Capture the cell that displays the provided text and extract its (x, y) central coordinate. 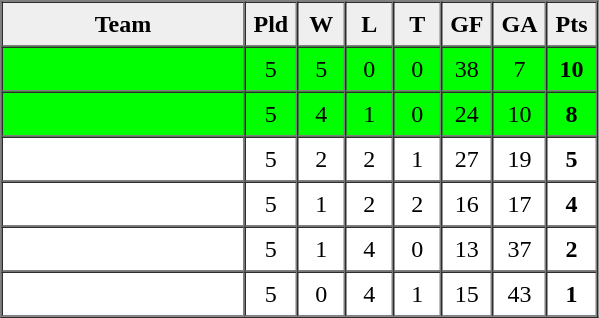
T (417, 24)
19 (520, 158)
8 (572, 114)
24 (466, 114)
Pld (270, 24)
43 (520, 294)
GF (466, 24)
W (321, 24)
15 (466, 294)
16 (466, 204)
L (369, 24)
17 (520, 204)
7 (520, 68)
Team (124, 24)
37 (520, 248)
13 (466, 248)
27 (466, 158)
Pts (572, 24)
38 (466, 68)
GA (520, 24)
